Pinpoint the cell where the given text exists, returning its [X, Y] midpoint coordinate. 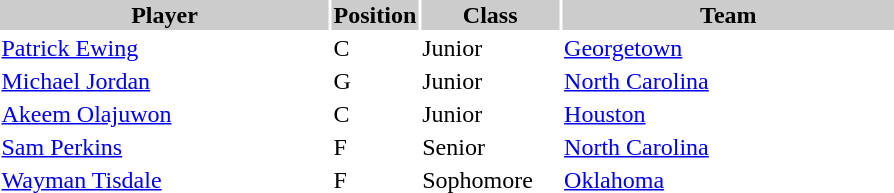
G [375, 81]
Sam Perkins [164, 147]
Class [490, 15]
Akeem Olajuwon [164, 114]
Position [375, 15]
Patrick Ewing [164, 48]
Georgetown [728, 48]
Senior [490, 147]
F [375, 147]
Houston [728, 114]
Michael Jordan [164, 81]
Team [728, 15]
Player [164, 15]
